Extract the [x, y] coordinate from the center of the cell holding the provided text.  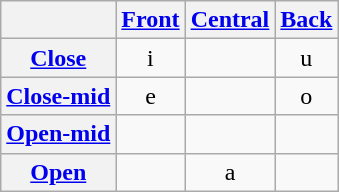
Front [150, 20]
Open [58, 172]
Open-mid [58, 134]
e [150, 96]
Close-mid [58, 96]
i [150, 58]
u [306, 58]
Back [306, 20]
Central [230, 20]
Close [58, 58]
o [306, 96]
a [230, 172]
